Scan for the cell matching the given text and deliver its (X, Y) coordinate at center. 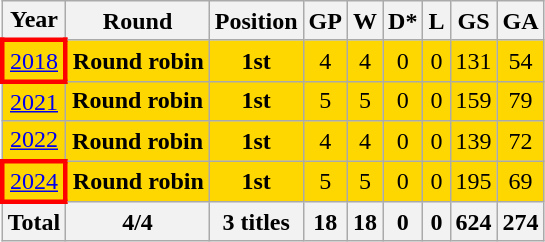
2024 (34, 180)
Position (256, 21)
L (436, 21)
624 (474, 222)
GP (325, 21)
2021 (34, 101)
131 (474, 60)
54 (520, 60)
79 (520, 101)
GS (474, 21)
159 (474, 101)
4/4 (138, 222)
274 (520, 222)
W (364, 21)
72 (520, 141)
195 (474, 180)
D* (403, 21)
Year (34, 21)
2018 (34, 60)
Total (34, 222)
139 (474, 141)
GA (520, 21)
2022 (34, 141)
Round (138, 21)
69 (520, 180)
3 titles (256, 222)
